Detect which cell encompasses the target text, then output its (x, y) center coordinate. 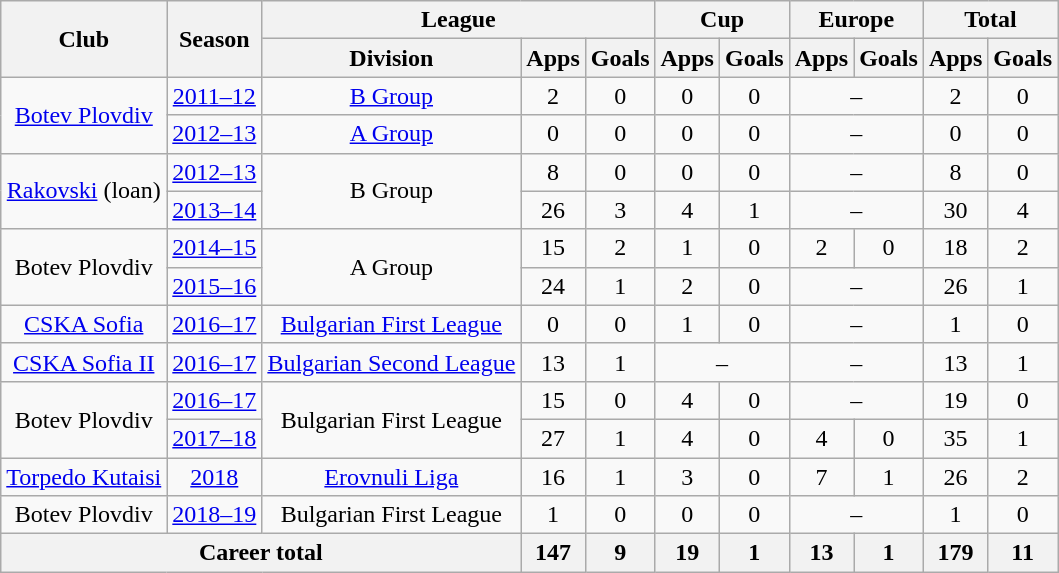
2015–16 (214, 286)
147 (553, 553)
Erovnuli Liga (392, 477)
30 (955, 210)
2014–15 (214, 248)
Season (214, 39)
35 (955, 438)
2018–19 (214, 515)
2011–12 (214, 96)
Europe (856, 20)
2017–18 (214, 438)
9 (620, 553)
Bulgarian Second League (392, 362)
2013–14 (214, 210)
Division (392, 58)
Career total (261, 553)
Torpedo Kutaisi (84, 477)
16 (553, 477)
Rakovski (loan) (84, 191)
2018 (214, 477)
24 (553, 286)
179 (955, 553)
27 (553, 438)
18 (955, 248)
7 (821, 477)
CSKA Sofia II (84, 362)
Club (84, 39)
League (458, 20)
11 (1023, 553)
Cup (722, 20)
Total (990, 20)
CSKA Sofia (84, 324)
